Detect which cell encompasses the target text, then output its [x, y] center coordinate. 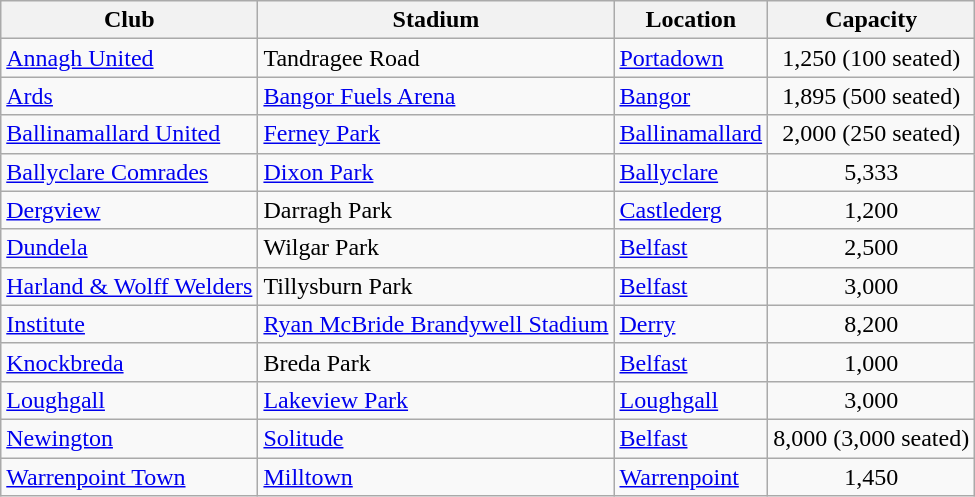
1,250 (100 seated) [872, 58]
Solitude [436, 438]
Ferney Park [436, 134]
Tandragee Road [436, 58]
1,450 [872, 477]
Dundela [130, 248]
8,200 [872, 324]
Lakeview Park [436, 400]
Institute [130, 324]
Tillysburn Park [436, 286]
Darragh Park [436, 210]
Annagh United [130, 58]
1,000 [872, 362]
2,000 (250 seated) [872, 134]
1,895 (500 seated) [872, 96]
Ards [130, 96]
Derry [691, 324]
Bangor Fuels Arena [436, 96]
Ballinamallard [691, 134]
Ryan McBride Brandywell Stadium [436, 324]
Bangor [691, 96]
Milltown [436, 477]
Location [691, 20]
Dixon Park [436, 172]
Stadium [436, 20]
Ballyclare Comrades [130, 172]
Ballinamallard United [130, 134]
5,333 [872, 172]
Capacity [872, 20]
Ballyclare [691, 172]
Breda Park [436, 362]
Wilgar Park [436, 248]
Castlederg [691, 210]
Club [130, 20]
Dergview [130, 210]
1,200 [872, 210]
8,000 (3,000 seated) [872, 438]
Warrenpoint [691, 477]
Newington [130, 438]
Warrenpoint Town [130, 477]
Harland & Wolff Welders [130, 286]
Portadown [691, 58]
Knockbreda [130, 362]
2,500 [872, 248]
